Extract the [X, Y] coordinate from the center of the cell holding the provided text.  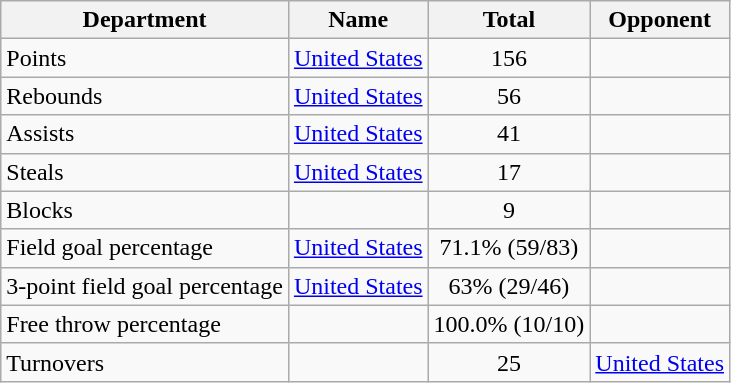
Points [145, 58]
71.1% (59/83) [509, 248]
Free throw percentage [145, 324]
25 [509, 362]
Assists [145, 134]
63% (29/46) [509, 286]
100.0% (10/10) [509, 324]
17 [509, 172]
3-point field goal percentage [145, 286]
Field goal percentage [145, 248]
Blocks [145, 210]
Department [145, 20]
Total [509, 20]
Steals [145, 172]
Name [358, 20]
Rebounds [145, 96]
56 [509, 96]
41 [509, 134]
Turnovers [145, 362]
Opponent [660, 20]
156 [509, 58]
9 [509, 210]
